Find where the given text appears and provide that cell's center as (x, y) coordinate. 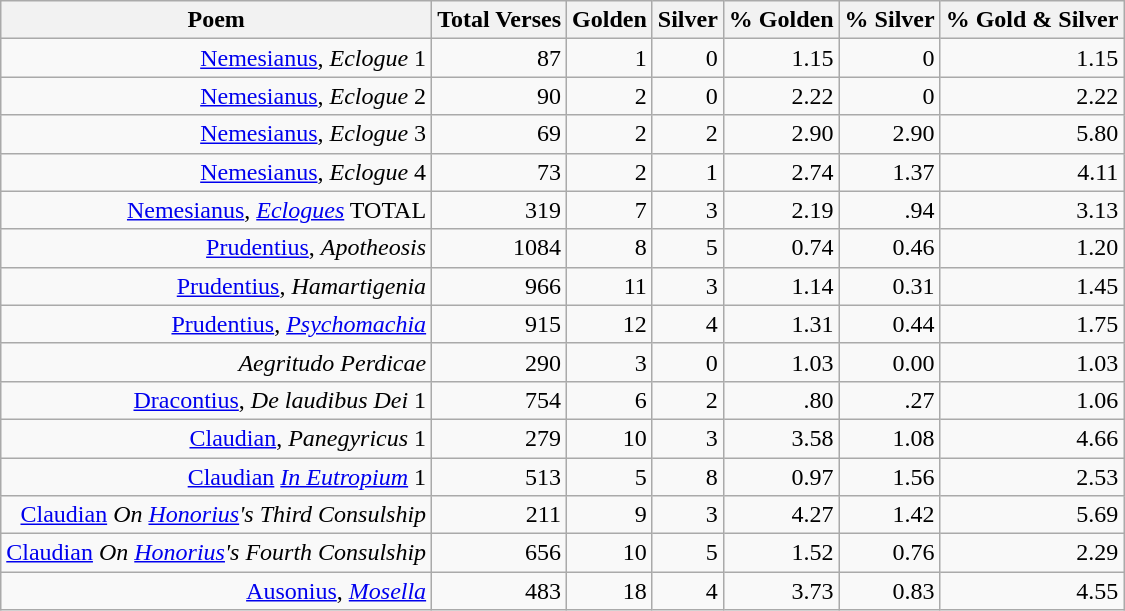
1.06 (1032, 400)
.94 (890, 210)
966 (500, 286)
4.27 (781, 515)
1.56 (890, 477)
1.31 (781, 324)
90 (500, 96)
1.37 (890, 172)
0.83 (890, 591)
% Golden (781, 20)
2.19 (781, 210)
Nemesianus, Eclogue 4 (216, 172)
915 (500, 324)
0.44 (890, 324)
Claudian In Eutropium 1 (216, 477)
0.46 (890, 248)
Total Verses (500, 20)
Claudian On Honorius's Fourth Consulship (216, 553)
5.80 (1032, 134)
1084 (500, 248)
Prudentius, Apotheosis (216, 248)
7 (610, 210)
1.45 (1032, 286)
12 (610, 324)
Nemesianus, Eclogue 1 (216, 58)
Nemesianus, Eclogue 2 (216, 96)
18 (610, 591)
Prudentius, Psychomachia (216, 324)
.27 (890, 400)
754 (500, 400)
0.31 (890, 286)
656 (500, 553)
Aegritudo Perdicae (216, 362)
11 (610, 286)
513 (500, 477)
319 (500, 210)
3.13 (1032, 210)
211 (500, 515)
0.76 (890, 553)
Ausonius, Mosella (216, 591)
2.74 (781, 172)
1.14 (781, 286)
Poem (216, 20)
279 (500, 438)
2.29 (1032, 553)
6 (610, 400)
9 (610, 515)
73 (500, 172)
0.74 (781, 248)
1.20 (1032, 248)
Prudentius, Hamartigenia (216, 286)
Golden (610, 20)
3.73 (781, 591)
87 (500, 58)
290 (500, 362)
Claudian On Honorius's Third Consulship (216, 515)
Nemesianus, Eclogue 3 (216, 134)
Dracontius, De laudibus Dei 1 (216, 400)
4.11 (1032, 172)
Nemesianus, Eclogues TOTAL (216, 210)
1.42 (890, 515)
483 (500, 591)
Silver (688, 20)
1.75 (1032, 324)
1.52 (781, 553)
.80 (781, 400)
3.58 (781, 438)
% Gold & Silver (1032, 20)
4.66 (1032, 438)
2.53 (1032, 477)
0.00 (890, 362)
1.08 (890, 438)
% Silver (890, 20)
4.55 (1032, 591)
0.97 (781, 477)
5.69 (1032, 515)
69 (500, 134)
Claudian, Panegyricus 1 (216, 438)
